Search for the cell housing the specified text and yield its (X, Y) center coordinate. 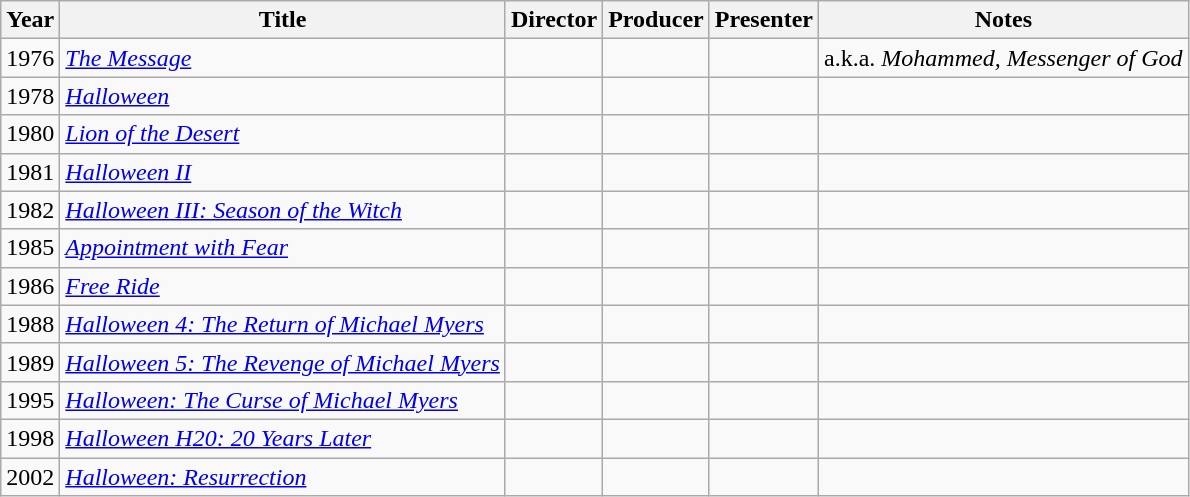
Year (30, 20)
a.k.a. Mohammed, Messenger of God (1003, 58)
Producer (656, 20)
Notes (1003, 20)
1981 (30, 172)
Title (283, 20)
1989 (30, 362)
1995 (30, 400)
1986 (30, 286)
Presenter (764, 20)
1982 (30, 210)
2002 (30, 477)
1998 (30, 438)
Halloween: Resurrection (283, 477)
Halloween III: Season of the Witch (283, 210)
Halloween: The Curse of Michael Myers (283, 400)
1980 (30, 134)
1976 (30, 58)
Appointment with Fear (283, 248)
Director (554, 20)
Halloween (283, 96)
1988 (30, 324)
Halloween 4: The Return of Michael Myers (283, 324)
Halloween II (283, 172)
1978 (30, 96)
1985 (30, 248)
Halloween 5: The Revenge of Michael Myers (283, 362)
The Message (283, 58)
Halloween H20: 20 Years Later (283, 438)
Lion of the Desert (283, 134)
Free Ride (283, 286)
